Return the [X, Y] coordinate for the center point of the cell that contains the specified text.  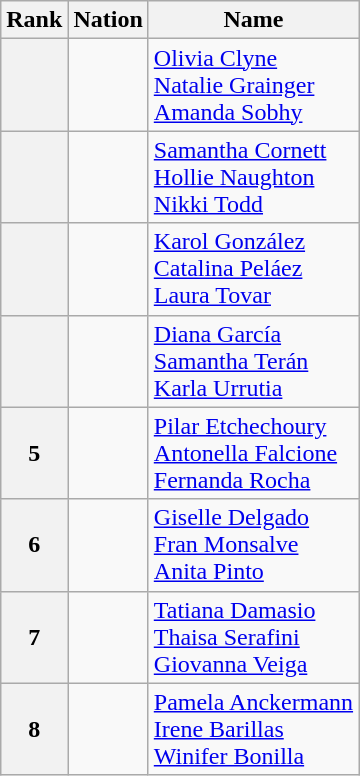
6 [34, 545]
Pamela Anckermann Irene BarillasWinifer Bonilla [253, 729]
Pilar Etchechoury Antonella FalcioneFernanda Rocha [253, 453]
Name [253, 20]
Olivia Clyne Natalie GraingerAmanda Sobhy [253, 85]
Diana García Samantha TeránKarla Urrutia [253, 361]
Rank [34, 20]
5 [34, 453]
Karol González Catalina PeláezLaura Tovar [253, 269]
Tatiana Damasio Thaisa SerafiniGiovanna Veiga [253, 637]
8 [34, 729]
Giselle Delgado Fran MonsalveAnita Pinto [253, 545]
Samantha Cornett Hollie NaughtonNikki Todd [253, 177]
7 [34, 637]
Nation [108, 20]
